Search for the cell housing the specified text and yield its (X, Y) center coordinate. 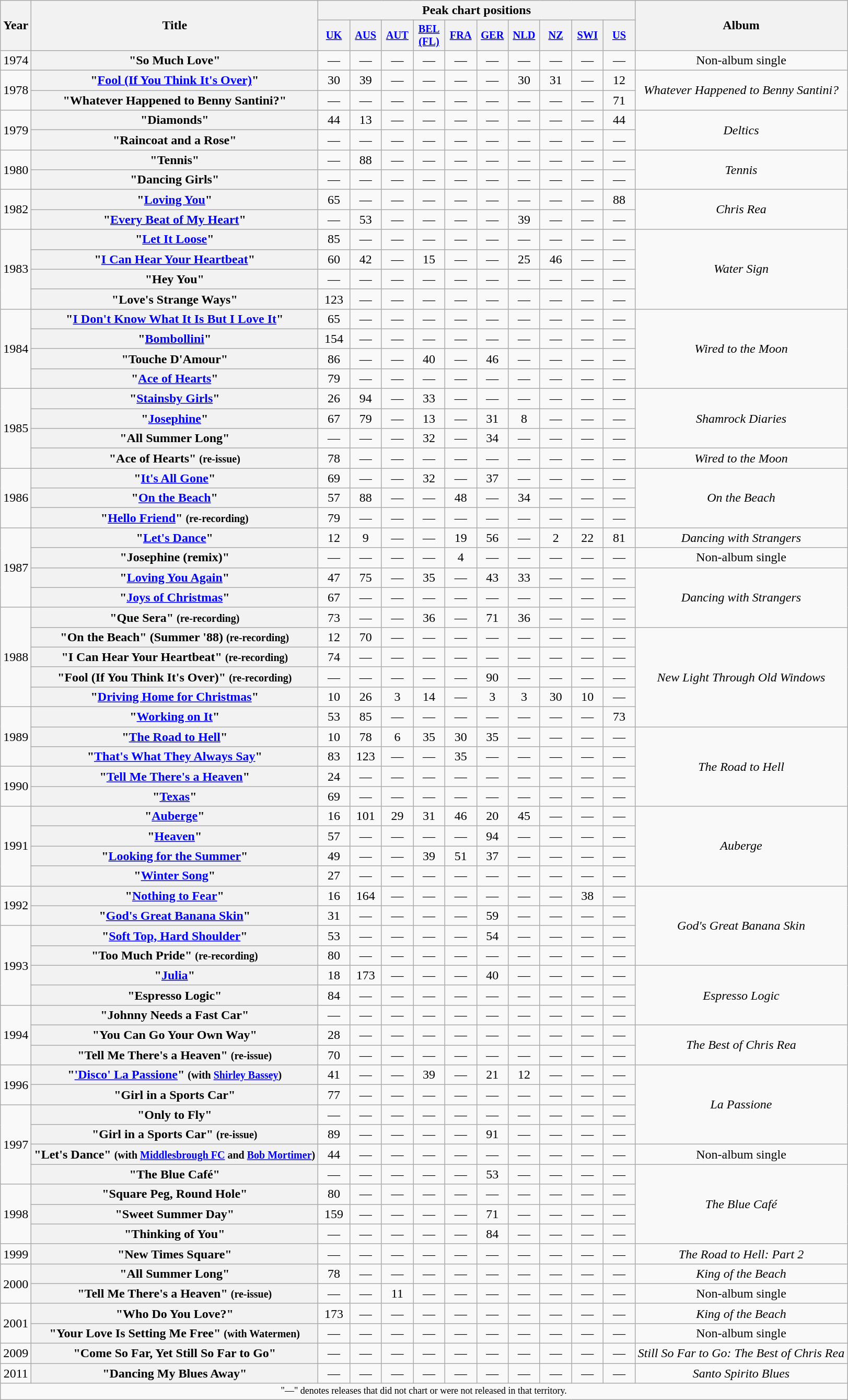
1996 (16, 1085)
154 (334, 339)
"—" denotes releases that did not chart or were not released in that territory. (424, 1391)
74 (334, 657)
FRA (461, 36)
19 (461, 538)
1982 (16, 210)
1991 (16, 846)
1985 (16, 429)
"God's Great Banana Skin" (175, 916)
20 (492, 816)
6 (397, 737)
"Dancing Girls" (175, 180)
1984 (16, 349)
75 (366, 577)
"Whatever Happened to Benny Santini?" (175, 100)
45 (525, 816)
"Tennis" (175, 160)
1983 (16, 269)
1986 (16, 498)
60 (334, 259)
81 (620, 538)
54 (492, 935)
"Johnny Needs a Fast Car" (175, 1015)
89 (334, 1135)
Auberge (741, 846)
"Tell Me There's a Heaven" (175, 777)
NZ (556, 36)
"Fool (If You Think It's Over)" (re-recording) (175, 677)
8 (525, 419)
"I Can Hear Your Heartbeat" (re-recording) (175, 657)
La Passione (741, 1105)
51 (461, 856)
"Texas" (175, 796)
"The Blue Café" (175, 1174)
"Espresso Logic" (175, 995)
"Girl in a Sports Car" (175, 1095)
27 (334, 876)
"It's All Gone" (175, 478)
"Bombollini" (175, 339)
"Too Much Pride" (re-recording) (175, 955)
"Who Do You Love?" (175, 1313)
"On the Beach" (Summer '88) (re-recording) (175, 637)
"Josephine (remix)" (175, 558)
Album (741, 26)
11 (397, 1293)
"Ace of Hearts" (re-issue) (175, 458)
48 (461, 498)
2 (556, 538)
Shamrock Diaries (741, 419)
The Road to Hell: Part 2 (741, 1254)
"Come So Far, Yet Still So Far to Go" (175, 1353)
1988 (16, 657)
86 (334, 358)
"The Road to Hell" (175, 737)
"New Times Square" (175, 1254)
"On the Beach" (175, 498)
1978 (16, 90)
"Joys of Christmas" (175, 597)
38 (587, 896)
29 (397, 816)
41 (334, 1075)
1992 (16, 906)
"Julia" (175, 975)
15 (429, 259)
US (620, 36)
Water Sign (741, 269)
Chris Rea (741, 210)
"Dancing My Blues Away" (175, 1373)
"Driving Home for Christmas" (175, 697)
"Only to Fly" (175, 1115)
49 (334, 856)
"Working on It" (175, 717)
BEL(FL) (429, 36)
59 (492, 916)
2001 (16, 1323)
1993 (16, 965)
"Hey You" (175, 279)
164 (366, 896)
"Loving You Again" (175, 577)
"I Can Hear Your Heartbeat" (175, 259)
22 (587, 538)
"Every Beat of My Heart" (175, 219)
"Heaven" (175, 836)
UK (334, 36)
Whatever Happened to Benny Santini? (741, 90)
"Que Sera" (re-recording) (175, 617)
"Let's Dance" (175, 538)
SWI (587, 36)
God's Great Banana Skin (741, 925)
"Let's Dance" (with Middlesbrough FC and Bob Mortimer) (175, 1154)
Espresso Logic (741, 995)
101 (366, 816)
2009 (16, 1353)
"Hello Friend" (re-recording) (175, 518)
"Fool (If You Think It's Over)" (175, 80)
"You Can Go Your Own Way" (175, 1035)
1990 (16, 786)
56 (492, 538)
"That's What They Always Say" (175, 757)
NLD (525, 36)
90 (492, 677)
"Thinking of You" (175, 1234)
Santo Spirito Blues (741, 1373)
"Love's Strange Ways" (175, 299)
25 (525, 259)
1989 (16, 737)
"Ace of Hearts" (175, 378)
"Stainsby Girls" (175, 399)
28 (334, 1035)
On the Beach (741, 498)
47 (334, 577)
2000 (16, 1283)
"Touche D'Amour" (175, 358)
Title (175, 26)
14 (429, 697)
"Winter Song" (175, 876)
"Looking for the Summer" (175, 856)
77 (334, 1095)
1974 (16, 60)
Peak chart positions (477, 10)
The Road to Hell (741, 767)
4 (461, 558)
42 (366, 259)
1999 (16, 1254)
"Diamonds" (175, 120)
Year (16, 26)
"Nothing to Fear" (175, 896)
1980 (16, 170)
New Light Through Old Windows (741, 677)
24 (334, 777)
83 (334, 757)
21 (492, 1075)
AUT (397, 36)
1987 (16, 568)
The Blue Café (741, 1204)
"Raincoat and a Rose" (175, 140)
AUS (366, 36)
Still So Far to Go: The Best of Chris Rea (741, 1353)
1979 (16, 130)
Deltics (741, 130)
Tennis (741, 170)
"Girl in a Sports Car" (re-issue) (175, 1135)
"Loving You" (175, 200)
159 (334, 1214)
1997 (16, 1144)
9 (366, 538)
"I Don't Know What It Is But I Love It" (175, 319)
1998 (16, 1214)
"Let It Loose" (175, 239)
"'Disco' La Passione" (with Shirley Bassey) (175, 1075)
"Your Love Is Setting Me Free" (with Watermen) (175, 1333)
43 (492, 577)
2011 (16, 1373)
The Best of Chris Rea (741, 1045)
1994 (16, 1035)
"Square Peg, Round Hole" (175, 1194)
"Auberge" (175, 816)
"Sweet Summer Day" (175, 1214)
"So Much Love" (175, 60)
"Soft Top, Hard Shoulder" (175, 935)
GER (492, 36)
18 (334, 975)
91 (492, 1135)
"Josephine" (175, 419)
